Extract the [X, Y] coordinate from the center of the cell holding the provided text.  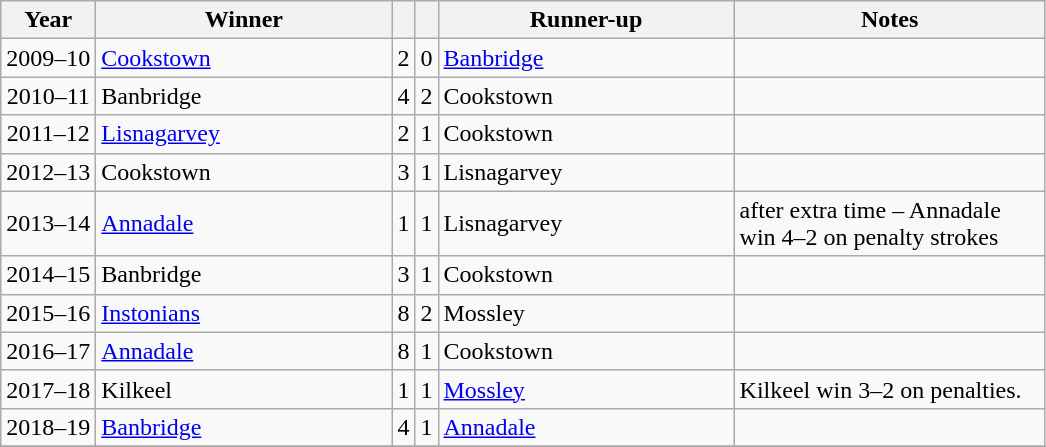
Winner [244, 20]
Runner-up [586, 20]
2016–17 [48, 351]
2017–18 [48, 389]
after extra time – Annadale win 4–2 on penalty strokes [890, 224]
2015–16 [48, 313]
2009–10 [48, 58]
2012–13 [48, 172]
Instonians [244, 313]
Kilkeel [244, 389]
2013–14 [48, 224]
Year [48, 20]
2010–11 [48, 96]
2011–12 [48, 134]
Notes [890, 20]
2014–15 [48, 275]
0 [426, 58]
Kilkeel win 3–2 on penalties. [890, 389]
2018–19 [48, 427]
